Capture the cell that displays the provided text and extract its [X, Y] central coordinate. 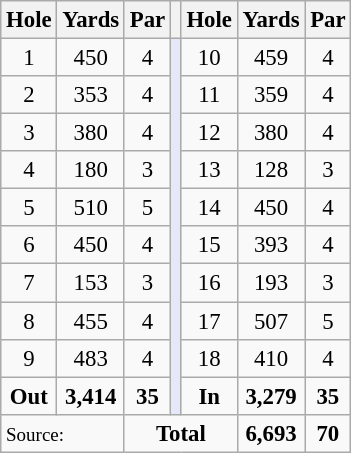
17 [209, 321]
459 [271, 58]
483 [91, 358]
16 [209, 283]
7 [29, 283]
Out [29, 396]
410 [271, 358]
353 [91, 95]
Source: [63, 433]
14 [209, 208]
510 [91, 208]
128 [271, 170]
193 [271, 283]
2 [29, 95]
393 [271, 245]
11 [209, 95]
18 [209, 358]
In [209, 396]
455 [91, 321]
70 [328, 433]
1 [29, 58]
6,693 [271, 433]
13 [209, 170]
180 [91, 170]
6 [29, 245]
359 [271, 95]
9 [29, 358]
3,414 [91, 396]
12 [209, 133]
3,279 [271, 396]
8 [29, 321]
153 [91, 283]
10 [209, 58]
15 [209, 245]
Total [180, 433]
507 [271, 321]
